Output the (x, y) coordinate of the center of the cell containing the given text.  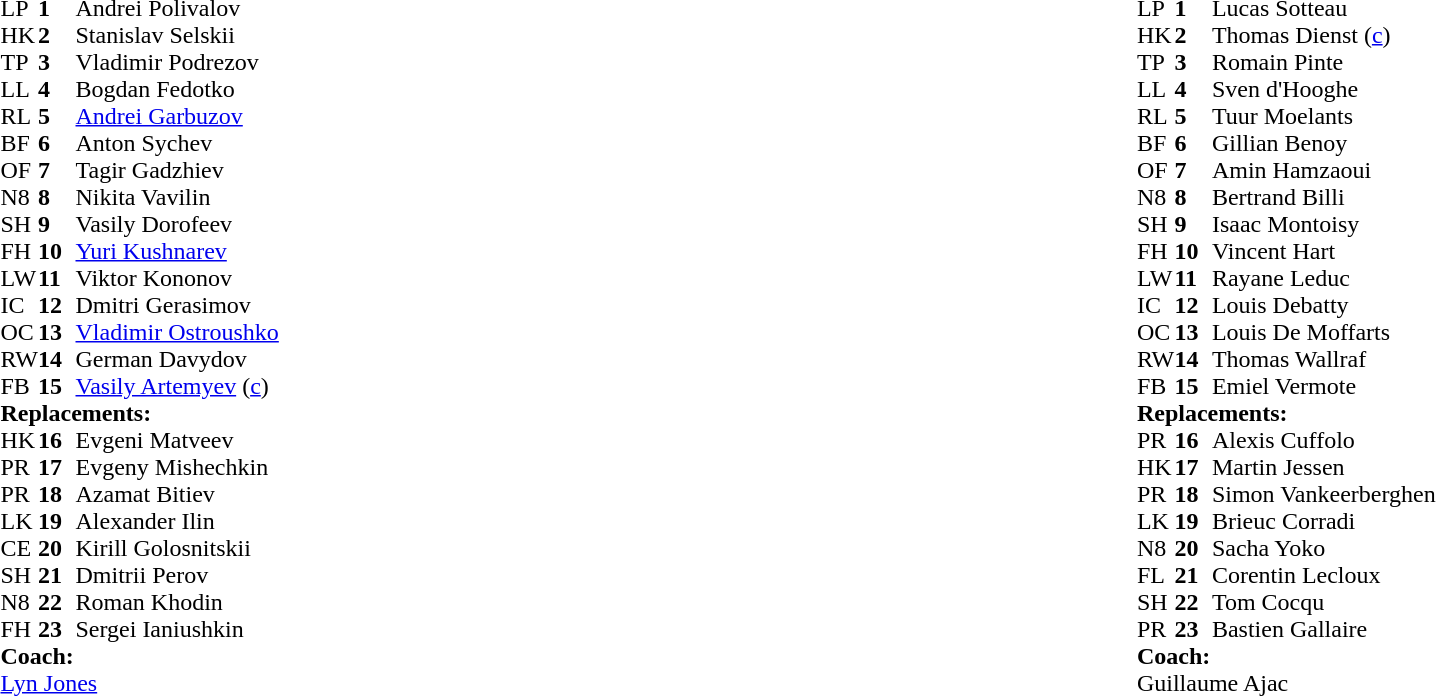
Rayane Leduc (1324, 278)
Sacha Yoko (1324, 548)
Alexis Cuffolo (1324, 440)
Anton Sychev (178, 144)
Azamat Bitiev (178, 494)
Isaac Montoisy (1324, 224)
Sergei Ianiushkin (178, 630)
Alexander Ilin (178, 522)
Thomas Wallraf (1324, 360)
Vincent Hart (1324, 252)
Kirill Golosnitskii (178, 548)
Roman Khodin (178, 602)
German Davydov (178, 360)
Vladimir Ostroushko (178, 332)
Louis Debatty (1324, 306)
Dmitrii Perov (178, 576)
Emiel Vermote (1324, 386)
Simon Vankeerberghen (1324, 494)
Bastien Gallaire (1324, 630)
Sven d'Hooghe (1324, 90)
Vasily Artemyev (c) (178, 386)
Tuur Moelants (1324, 116)
Tagir Gadzhiev (178, 170)
Martin Jessen (1324, 468)
Evgeni Matveev (178, 440)
Corentin Lecloux (1324, 576)
Bogdan Fedotko (178, 90)
Brieuc Corradi (1324, 522)
CE (19, 548)
Vasily Dorofeev (178, 224)
Romain Pinte (1324, 62)
Viktor Kononov (178, 278)
Thomas Dienst (c) (1324, 36)
Bertrand Billi (1324, 198)
Andrei Garbuzov (178, 116)
Evgeny Mishechkin (178, 468)
Gillian Benoy (1324, 144)
Nikita Vavilin (178, 198)
Stanislav Selskii (178, 36)
Yuri Kushnarev (178, 252)
Vladimir Podrezov (178, 62)
Louis De Moffarts (1324, 332)
Amin Hamzaoui (1324, 170)
FL (1156, 576)
Dmitri Gerasimov (178, 306)
Tom Cocqu (1324, 602)
